Determine the [x, y] coordinate at the center of the cell enclosing the given text.  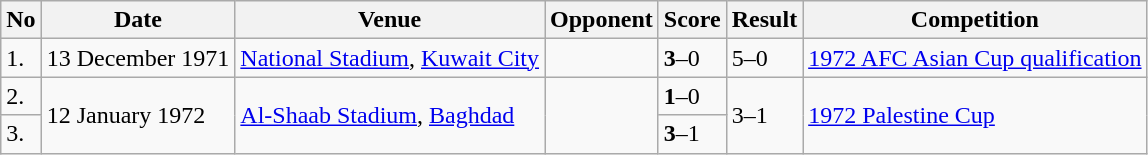
Al-Shaab Stadium, Baghdad [390, 115]
Date [138, 20]
1972 Palestine Cup [975, 115]
3–0 [692, 58]
5–0 [764, 58]
No [21, 20]
1972 AFC Asian Cup qualification [975, 58]
3. [21, 134]
Venue [390, 20]
12 January 1972 [138, 115]
2. [21, 96]
1–0 [692, 96]
Score [692, 20]
National Stadium, Kuwait City [390, 58]
13 December 1971 [138, 58]
1. [21, 58]
Result [764, 20]
Competition [975, 20]
Opponent [602, 20]
